Search for the cell housing the specified text and yield its [X, Y] center coordinate. 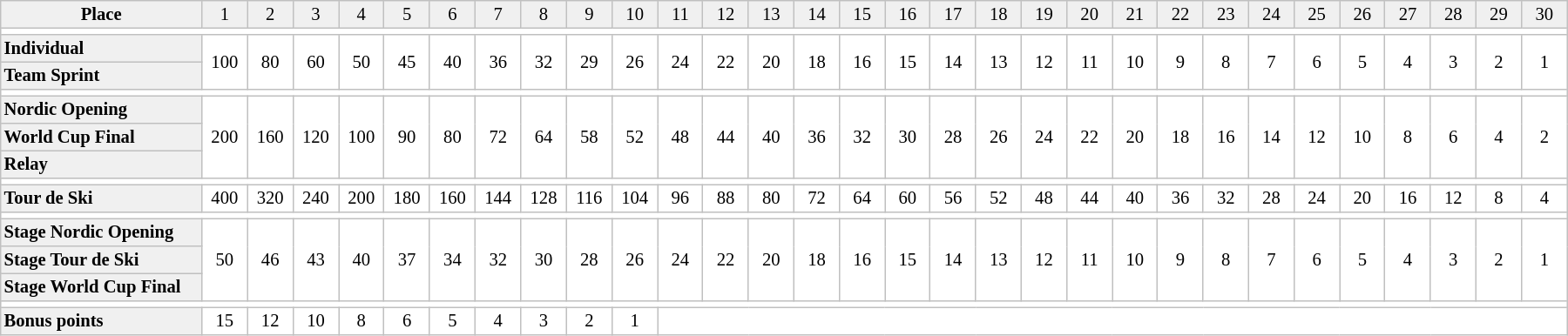
Team Sprint [101, 76]
88 [726, 198]
Nordic Opening [101, 110]
World Cup Final [101, 138]
Bonus points [101, 321]
Place [101, 14]
128 [544, 198]
27 [1408, 14]
Stage Tour de Ski [101, 259]
Tour de Ski [101, 198]
17 [953, 14]
Stage World Cup Final [101, 287]
46 [270, 259]
240 [315, 198]
43 [315, 259]
180 [407, 198]
25 [1317, 14]
58 [589, 137]
Relay [101, 165]
400 [225, 198]
21 [1135, 14]
Individual [101, 49]
Stage Nordic Opening [101, 232]
56 [953, 198]
120 [315, 137]
45 [407, 63]
37 [407, 259]
116 [589, 198]
90 [407, 137]
104 [634, 198]
144 [498, 198]
23 [1226, 14]
96 [680, 198]
34 [452, 259]
320 [270, 198]
19 [1044, 14]
